Detect which cell encompasses the target text, then output its [x, y] center coordinate. 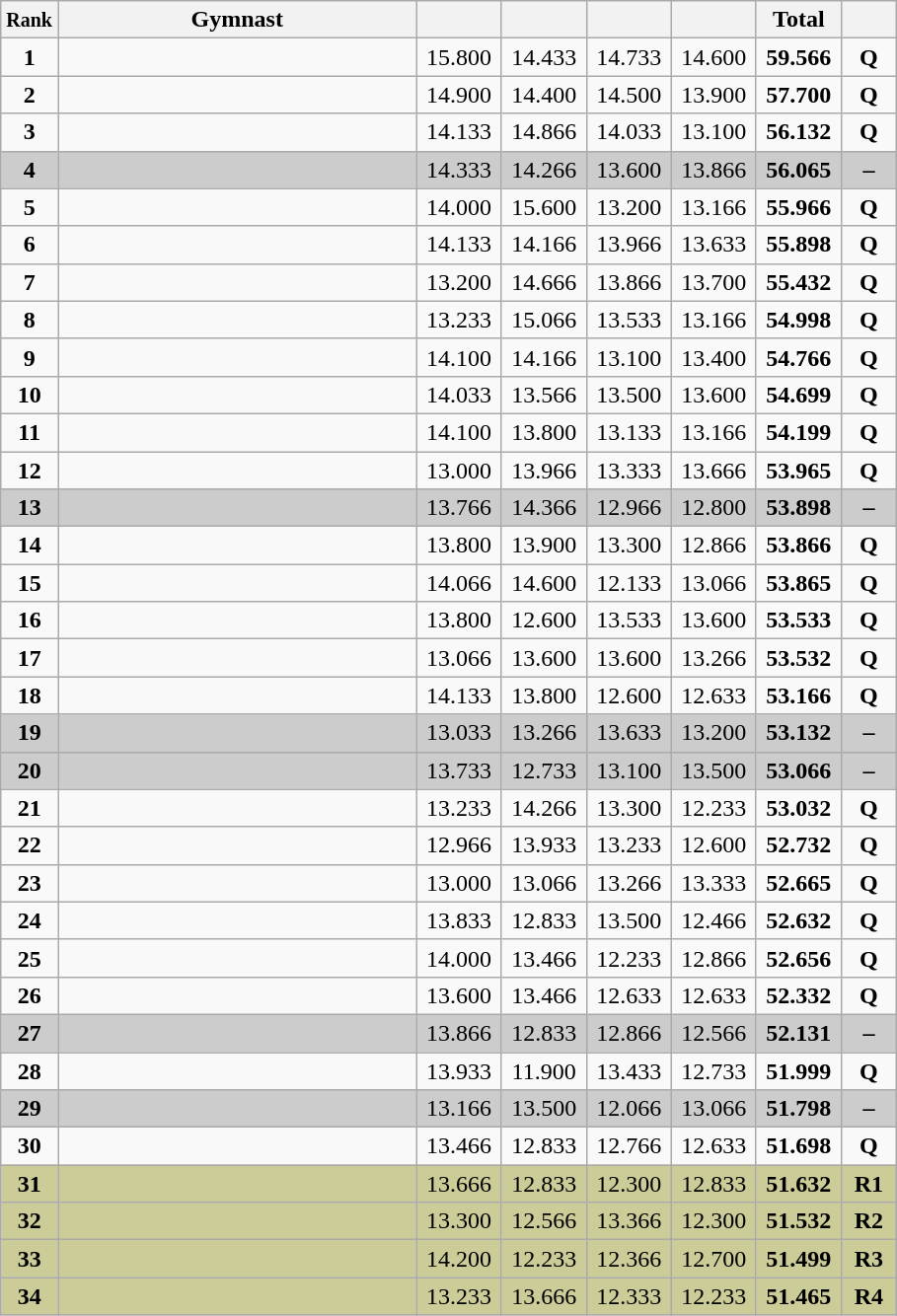
52.656 [798, 958]
51.499 [798, 1259]
5 [30, 207]
14.733 [629, 57]
54.699 [798, 395]
23 [30, 883]
25 [30, 958]
7 [30, 282]
10 [30, 395]
16 [30, 621]
R3 [868, 1259]
22 [30, 845]
14.500 [629, 95]
14.366 [544, 508]
29 [30, 1109]
1 [30, 57]
26 [30, 995]
11.900 [544, 1070]
13.033 [459, 733]
32 [30, 1221]
14.866 [544, 132]
14.900 [459, 95]
53.865 [798, 583]
15 [30, 583]
53.965 [798, 471]
6 [30, 245]
51.465 [798, 1296]
53.866 [798, 546]
52.732 [798, 845]
R4 [868, 1296]
14.200 [459, 1259]
52.665 [798, 883]
30 [30, 1146]
R2 [868, 1221]
54.766 [798, 357]
51.999 [798, 1070]
13.433 [629, 1070]
14.400 [544, 95]
13.133 [629, 432]
53.898 [798, 508]
2 [30, 95]
55.898 [798, 245]
14.666 [544, 282]
4 [30, 170]
12.133 [629, 583]
15.800 [459, 57]
53.166 [798, 695]
19 [30, 733]
56.132 [798, 132]
13.700 [713, 282]
53.032 [798, 808]
28 [30, 1070]
53.066 [798, 770]
13.833 [459, 920]
12.466 [713, 920]
14.066 [459, 583]
13.566 [544, 395]
14.433 [544, 57]
55.432 [798, 282]
12 [30, 471]
11 [30, 432]
20 [30, 770]
55.966 [798, 207]
12.766 [629, 1146]
14 [30, 546]
51.632 [798, 1184]
15.066 [544, 320]
12.366 [629, 1259]
3 [30, 132]
27 [30, 1033]
13.400 [713, 357]
56.065 [798, 170]
51.798 [798, 1109]
53.533 [798, 621]
12.066 [629, 1109]
12.800 [713, 508]
52.131 [798, 1033]
13.766 [459, 508]
54.199 [798, 432]
57.700 [798, 95]
24 [30, 920]
53.132 [798, 733]
53.532 [798, 658]
8 [30, 320]
31 [30, 1184]
52.632 [798, 920]
Rank [30, 20]
59.566 [798, 57]
34 [30, 1296]
54.998 [798, 320]
33 [30, 1259]
17 [30, 658]
13 [30, 508]
13.366 [629, 1221]
18 [30, 695]
13.733 [459, 770]
52.332 [798, 995]
14.333 [459, 170]
9 [30, 357]
R1 [868, 1184]
12.700 [713, 1259]
21 [30, 808]
12.333 [629, 1296]
Gymnast [237, 20]
Total [798, 20]
51.532 [798, 1221]
51.698 [798, 1146]
15.600 [544, 207]
